Locate the cell with the specified text and output its [x, y] center coordinate. 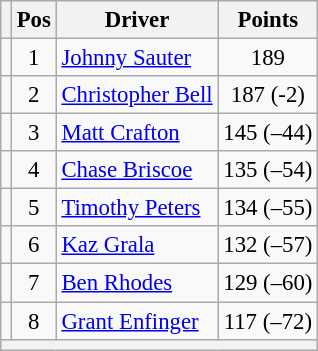
6 [34, 245]
135 (–54) [268, 170]
Driver [137, 20]
145 (–44) [268, 133]
7 [34, 283]
Matt Crafton [137, 133]
Christopher Bell [137, 95]
5 [34, 208]
3 [34, 133]
2 [34, 95]
132 (–57) [268, 245]
Points [268, 20]
Timothy Peters [137, 208]
187 (-2) [268, 95]
Kaz Grala [137, 245]
134 (–55) [268, 208]
189 [268, 58]
Grant Enfinger [137, 321]
Pos [34, 20]
Chase Briscoe [137, 170]
1 [34, 58]
117 (–72) [268, 321]
8 [34, 321]
4 [34, 170]
129 (–60) [268, 283]
Johnny Sauter [137, 58]
Ben Rhodes [137, 283]
